Detect which cell encompasses the target text, then output its [x, y] center coordinate. 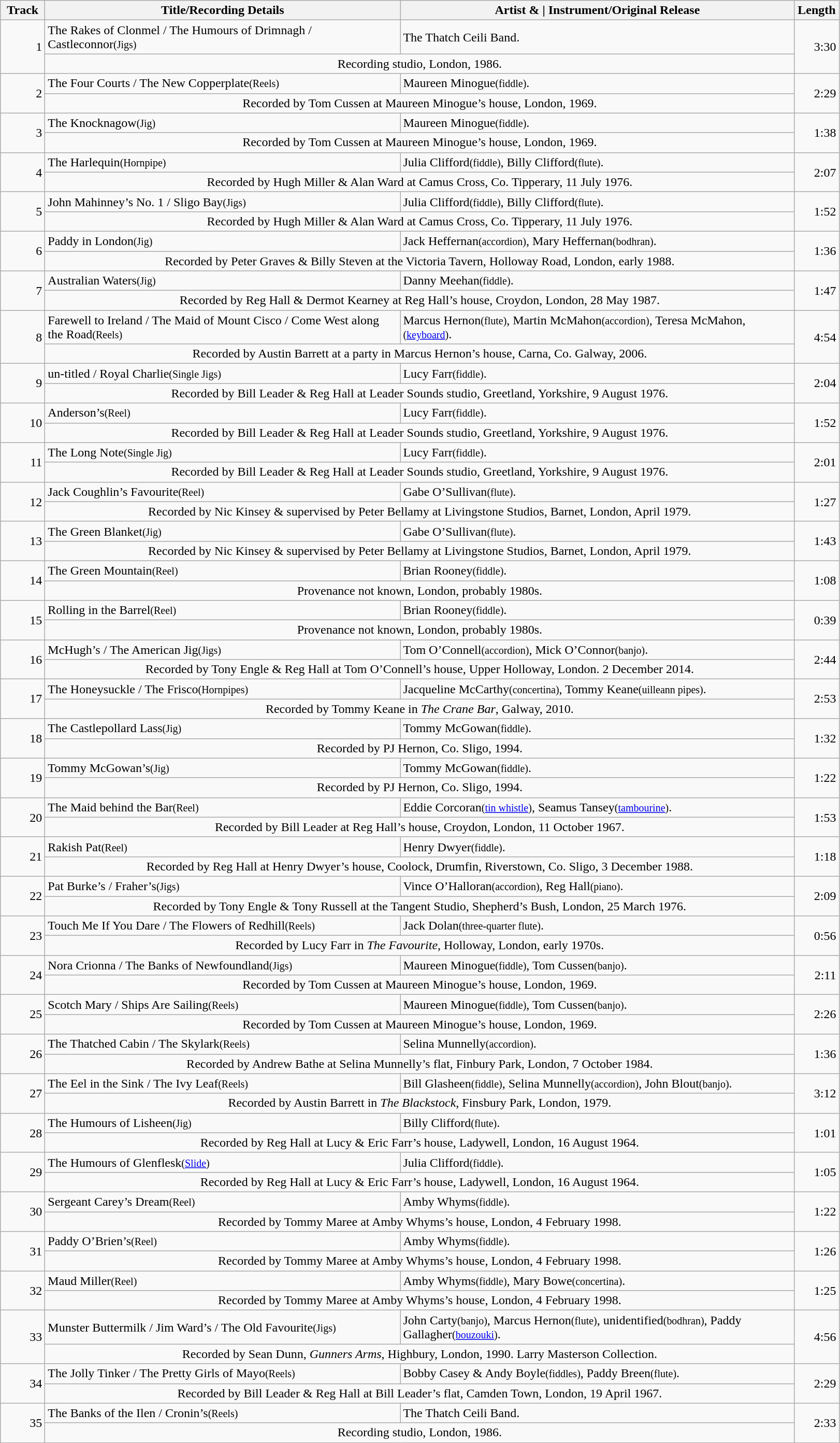
Sergeant Carey’s Dream(Reel) [223, 1202]
1:25 [817, 1291]
Jack Heffernan(accordion), Mary Heffernan(bodhran). [598, 241]
Jack Coughlin’s Favourite(Reel) [223, 492]
0:56 [817, 936]
14 [23, 580]
Julia Clifford(fiddle). [598, 1162]
2:07 [817, 172]
27 [23, 1093]
33 [23, 1337]
13 [23, 541]
7 [23, 291]
The Thatched Cabin / The Skylark(Reels) [223, 1044]
The Humours of Glenflesk(Slide) [223, 1162]
1:43 [817, 541]
The Castlepollard Lass(Jig) [223, 728]
9 [23, 383]
Recorded by Tommy Keane in The Crane Bar, Galway, 2010. [419, 709]
Recorded by Bill Leader & Reg Hall at Bill Leader’s flat, Camden Town, London, 19 April 1967. [419, 1393]
Recorded by Lucy Farr in The Favourite, Holloway, London, early 1970s. [419, 946]
Rolling in the Barrel(Reel) [223, 610]
12 [23, 502]
Artist & | Instrument/Original Release [598, 10]
Bill Glasheen(fiddle), Selina Munnelly(accordion), John Blout(banjo). [598, 1083]
1:26 [817, 1251]
1:32 [817, 738]
21 [23, 856]
The Humours of Lisheen(Jig) [223, 1123]
The Green Mountain(Reel) [223, 570]
Farewell to Ireland / The Maid of Mount Cisco / Come West along the Road(Reels) [223, 327]
Track [23, 10]
2:44 [817, 660]
The Honeysuckle / The Frisco(Hornpipes) [223, 689]
The Long Note(Single Jig) [223, 452]
Recorded by Bill Leader at Reg Hall’s house, Croydon, London, 11 October 1967. [419, 827]
Nora Crionna / The Banks of Newfoundland(Jigs) [223, 965]
11 [23, 462]
18 [23, 738]
Amby Whyms(fiddle), Mary Bowe(concertina). [598, 1281]
1:08 [817, 580]
1:27 [817, 502]
Jack Dolan(three-quarter flute). [598, 926]
5 [23, 211]
19 [23, 778]
1:18 [817, 856]
26 [23, 1054]
The Green Blanket(Jig) [223, 531]
Danny Meehan(fiddle). [598, 281]
Recorded by Reg Hall at Henry Dwyer’s house, Coolock, Drumfin, Riverstown, Co. Sligo, 3 December 1988. [419, 866]
Touch Me If You Dare / The Flowers of Redhill(Reels) [223, 926]
Maud Miller(Reel) [223, 1281]
Recorded by Peter Graves & Billy Steven at the Victoria Tavern, Holloway Road, London, early 1988. [419, 261]
The Rakes of Clonmel / The Humours of Drimnagh / Castleconnor(Jigs) [223, 37]
25 [23, 1015]
2:33 [817, 1423]
Scotch Mary / Ships Are Sailing(Reels) [223, 1005]
2:01 [817, 462]
4:54 [817, 337]
22 [23, 896]
1:38 [817, 133]
10 [23, 423]
Eddie Corcoran(tin whistle), Seamus Tansey(tambourine). [598, 807]
2:11 [817, 975]
The Banks of the Ilen / Cronin’s(Reels) [223, 1413]
1:47 [817, 291]
2 [23, 93]
23 [23, 936]
Length [817, 10]
Recorded by Tony Engle & Reg Hall at Tom O’Connell’s house, Upper Holloway, London. 2 December 2014. [419, 669]
24 [23, 975]
Henry Dwyer(fiddle). [598, 847]
The Eel in the Sink / The Ivy Leaf(Reels) [223, 1083]
Recorded by Austin Barrett in The Blackstock, Finsbury Park, London, 1979. [419, 1103]
Rakish Pat(Reel) [223, 847]
15 [23, 620]
Recorded by Reg Hall & Dermot Kearney at Reg Hall’s house, Croydon, London, 28 May 1987. [419, 301]
2:26 [817, 1015]
1:01 [817, 1133]
Paddy O’Brien’s(Reel) [223, 1241]
20 [23, 817]
The Knocknagow(Jig) [223, 123]
3:12 [817, 1093]
35 [23, 1423]
29 [23, 1172]
2:04 [817, 383]
Marcus Hernon(flute), Martin McMahon(accordion), Teresa McMahon, (keyboard). [598, 327]
un-titled / Royal Charlie(Single Jigs) [223, 374]
Jacqueline McCarthy(concertina), Tommy Keane(uilleann pipes). [598, 689]
17 [23, 699]
8 [23, 337]
28 [23, 1133]
Tommy McGowan’s(Jig) [223, 768]
31 [23, 1251]
Selina Munnelly(accordion). [598, 1044]
The Harlequin(Hornpipe) [223, 162]
34 [23, 1383]
16 [23, 660]
Recorded by Andrew Bathe at Selina Munnelly’s flat, Finbury Park, London, 7 October 1984. [419, 1064]
Vince O’Halloran(accordion), Reg Hall(piano). [598, 886]
30 [23, 1211]
The Maid behind the Bar(Reel) [223, 807]
3:30 [817, 47]
Bobby Casey & Andy Boyle(fiddles), Paddy Breen(flute). [598, 1374]
John Mahinney’s No. 1 / Sligo Bay(Jigs) [223, 202]
The Jolly Tinker / The Pretty Girls of Mayo(Reels) [223, 1374]
John Carty(banjo), Marcus Hernon(flute), unidentified(bodhran), Paddy Gallagher(bouzouki). [598, 1327]
1:53 [817, 817]
Australian Waters(Jig) [223, 281]
McHugh’s / The American Jig(Jigs) [223, 650]
The Four Courts / The New Copperplate(Reels) [223, 83]
Recorded by Tony Engle & Tony Russell at the Tangent Studio, Shepherd’s Bush, London, 25 March 1976. [419, 906]
Tom O’Connell(accordion), Mick O’Connor(banjo). [598, 650]
Recorded by Sean Dunn, Gunners Arms, Highbury, London, 1990. Larry Masterson Collection. [419, 1354]
Anderson’s(Reel) [223, 413]
0:39 [817, 620]
Recorded by Austin Barrett at a party in Marcus Hernon’s house, Carna, Co. Galway, 2006. [419, 354]
Title/Recording Details [223, 10]
Pat Burke’s / Fraher’s(Jigs) [223, 886]
2:09 [817, 896]
1 [23, 47]
2:53 [817, 699]
6 [23, 251]
4 [23, 172]
4:56 [817, 1337]
Paddy in London(Jig) [223, 241]
Billy Clifford(flute). [598, 1123]
1:05 [817, 1172]
3 [23, 133]
Munster Buttermilk / Jim Ward’s / The Old Favourite(Jigs) [223, 1327]
32 [23, 1291]
